Output the (x, y) coordinate of the center of the cell containing the given text.  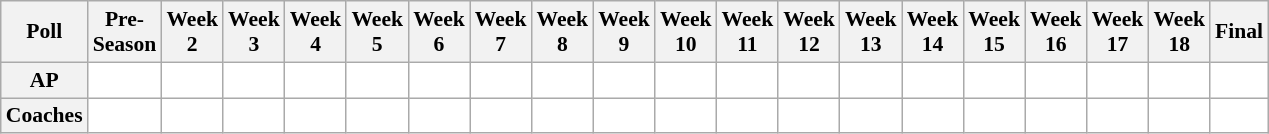
Week6 (439, 32)
Week12 (809, 32)
Week7 (501, 32)
Week2 (192, 32)
Week8 (562, 32)
Week16 (1056, 32)
Week18 (1179, 32)
Week4 (316, 32)
Pre-Season (125, 32)
Week3 (254, 32)
Week17 (1118, 32)
AP (44, 80)
Coaches (44, 116)
Week14 (933, 32)
Week9 (624, 32)
Poll (44, 32)
Week13 (871, 32)
Week15 (994, 32)
Week10 (686, 32)
Week11 (748, 32)
Final (1239, 32)
Week5 (377, 32)
